Identify which cell holds the provided text, then report its [X, Y] central coordinate. 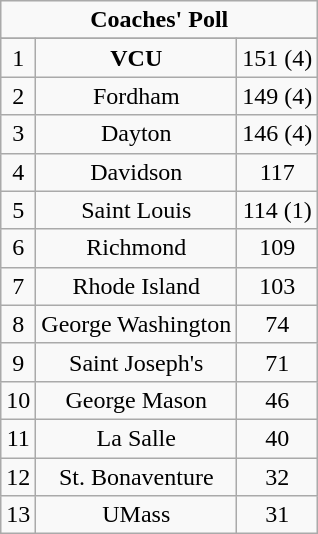
114 (1) [278, 210]
31 [278, 515]
George Washington [136, 324]
St. Bonaventure [136, 477]
32 [278, 477]
8 [18, 324]
71 [278, 362]
10 [18, 400]
40 [278, 438]
13 [18, 515]
11 [18, 438]
George Mason [136, 400]
6 [18, 248]
5 [18, 210]
2 [18, 96]
74 [278, 324]
Richmond [136, 248]
Dayton [136, 134]
109 [278, 248]
7 [18, 286]
Saint Joseph's [136, 362]
4 [18, 172]
Davidson [136, 172]
46 [278, 400]
Fordham [136, 96]
VCU [136, 58]
Coaches' Poll [160, 20]
151 (4) [278, 58]
149 (4) [278, 96]
UMass [136, 515]
103 [278, 286]
Rhode Island [136, 286]
Saint Louis [136, 210]
1 [18, 58]
12 [18, 477]
146 (4) [278, 134]
La Salle [136, 438]
3 [18, 134]
117 [278, 172]
9 [18, 362]
